Find where the given text appears and provide that cell's center as (x, y) coordinate. 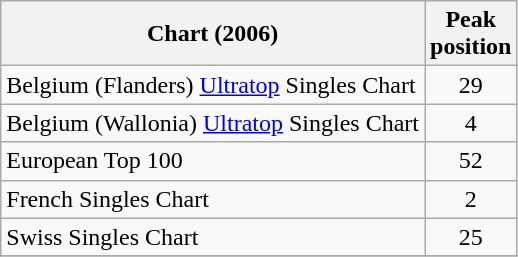
29 (470, 85)
French Singles Chart (213, 199)
Belgium (Flanders) Ultratop Singles Chart (213, 85)
European Top 100 (213, 161)
2 (470, 199)
25 (470, 237)
Peakposition (470, 34)
Swiss Singles Chart (213, 237)
52 (470, 161)
4 (470, 123)
Belgium (Wallonia) Ultratop Singles Chart (213, 123)
Chart (2006) (213, 34)
